For the text-containing cell, return its midpoint in [x, y] coordinate format. 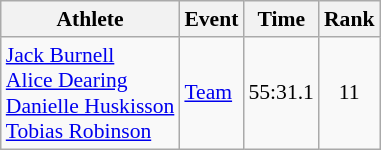
Jack BurnellAlice DearingDanielle HuskissonTobias Robinson [90, 93]
55:31.1 [280, 93]
Rank [350, 19]
11 [350, 93]
Athlete [90, 19]
Time [280, 19]
Team [211, 93]
Event [211, 19]
